Extract the (x, y) coordinate from the center of the cell holding the provided text.  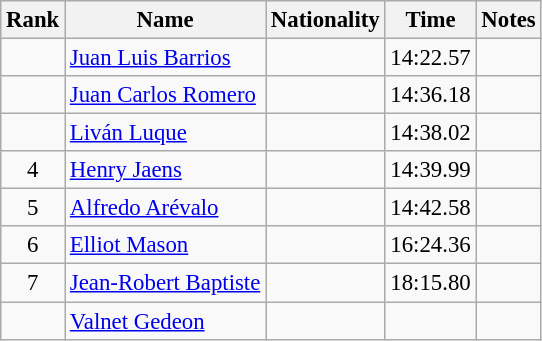
Valnet Gedeon (166, 321)
Elliot Mason (166, 245)
14:36.18 (430, 95)
16:24.36 (430, 245)
5 (33, 208)
Nationality (326, 20)
4 (33, 170)
Alfredo Arévalo (166, 208)
Henry Jaens (166, 170)
6 (33, 245)
Jean-Robert Baptiste (166, 283)
Rank (33, 20)
Notes (508, 20)
14:39.99 (430, 170)
14:42.58 (430, 208)
Name (166, 20)
Liván Luque (166, 133)
Juan Luis Barrios (166, 58)
7 (33, 283)
14:22.57 (430, 58)
18:15.80 (430, 283)
Time (430, 20)
14:38.02 (430, 133)
Juan Carlos Romero (166, 95)
